For the text-containing cell, return its midpoint in (X, Y) coordinate format. 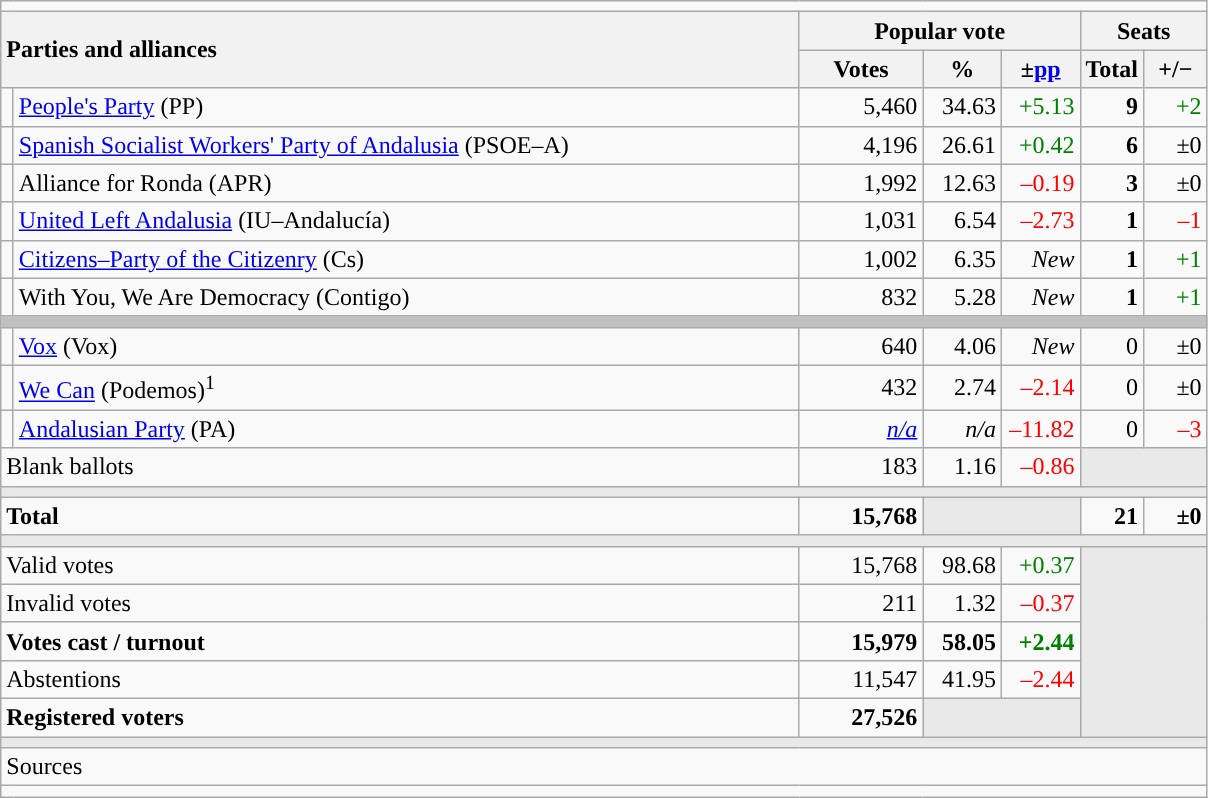
±pp (1040, 69)
Andalusian Party (PA) (406, 429)
We Can (Podemos)1 (406, 388)
With You, We Are Democracy (Contigo) (406, 297)
3 (1112, 183)
+2.44 (1040, 641)
–0.86 (1040, 467)
6 (1112, 145)
2.74 (962, 388)
Citizens–Party of the Citizenry (Cs) (406, 259)
Votes cast / turnout (400, 641)
Blank ballots (400, 467)
26.61 (962, 145)
5.28 (962, 297)
1.16 (962, 467)
41.95 (962, 679)
432 (861, 388)
–11.82 (1040, 429)
6.54 (962, 221)
34.63 (962, 107)
–2.44 (1040, 679)
Valid votes (400, 565)
–1 (1176, 221)
Invalid votes (400, 603)
+/− (1176, 69)
1,031 (861, 221)
Votes (861, 69)
1,002 (861, 259)
+0.42 (1040, 145)
1,992 (861, 183)
4,196 (861, 145)
United Left Andalusia (IU–Andalucía) (406, 221)
Registered voters (400, 718)
640 (861, 346)
211 (861, 603)
–0.19 (1040, 183)
Popular vote (940, 31)
Alliance for Ronda (APR) (406, 183)
11,547 (861, 679)
6.35 (962, 259)
5,460 (861, 107)
Abstentions (400, 679)
–0.37 (1040, 603)
–3 (1176, 429)
1.32 (962, 603)
Vox (Vox) (406, 346)
4.06 (962, 346)
% (962, 69)
Parties and alliances (400, 50)
Spanish Socialist Workers' Party of Andalusia (PSOE–A) (406, 145)
15,979 (861, 641)
183 (861, 467)
–2.73 (1040, 221)
+5.13 (1040, 107)
832 (861, 297)
21 (1112, 516)
People's Party (PP) (406, 107)
9 (1112, 107)
–2.14 (1040, 388)
12.63 (962, 183)
+2 (1176, 107)
27,526 (861, 718)
+0.37 (1040, 565)
58.05 (962, 641)
Sources (604, 767)
Seats (1144, 31)
98.68 (962, 565)
